Capture the cell that displays the provided text and extract its [X, Y] central coordinate. 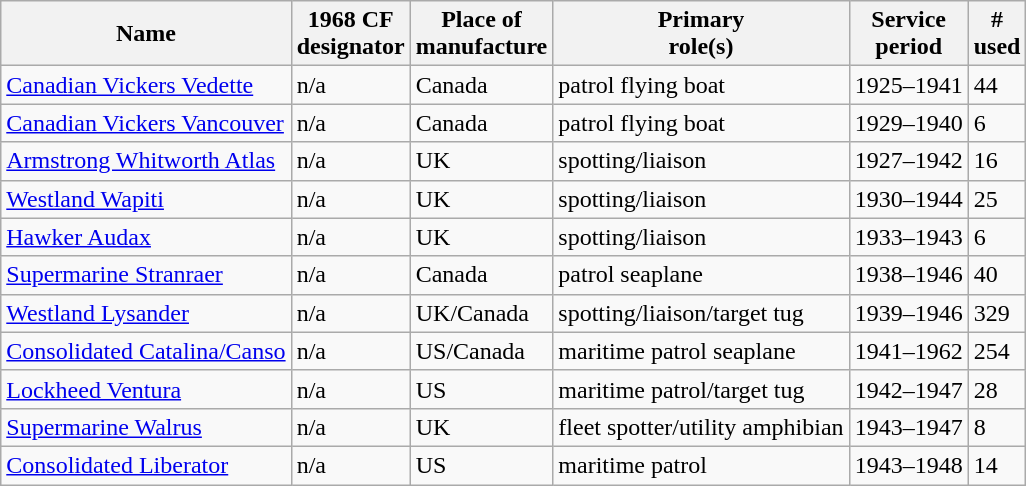
1943–1948 [908, 465]
1927–1942 [908, 161]
Supermarine Stranraer [146, 275]
254 [997, 351]
1939–1946 [908, 313]
Hawker Audax [146, 237]
Canadian Vickers Vancouver [146, 123]
Place ofmanufacture [482, 34]
Consolidated Liberator [146, 465]
Armstrong Whitworth Atlas [146, 161]
Primaryrole(s) [701, 34]
1942–1947 [908, 389]
UK/Canada [482, 313]
#used [997, 34]
maritime patrol [701, 465]
US/Canada [482, 351]
Supermarine Walrus [146, 427]
8 [997, 427]
spotting/liaison/target tug [701, 313]
patrol seaplane [701, 275]
1968 CFdesignator [350, 34]
44 [997, 85]
14 [997, 465]
Serviceperiod [908, 34]
1941–1962 [908, 351]
1943–1947 [908, 427]
Name [146, 34]
1933–1943 [908, 237]
Consolidated Catalina/Canso [146, 351]
maritime patrol/target tug [701, 389]
Westland Lysander [146, 313]
Canadian Vickers Vedette [146, 85]
28 [997, 389]
fleet spotter/utility amphibian [701, 427]
1938–1946 [908, 275]
1930–1944 [908, 199]
16 [997, 161]
Westland Wapiti [146, 199]
1925–1941 [908, 85]
1929–1940 [908, 123]
Lockheed Ventura [146, 389]
329 [997, 313]
maritime patrol seaplane [701, 351]
25 [997, 199]
40 [997, 275]
